Identify which cell holds the provided text, then report its (x, y) central coordinate. 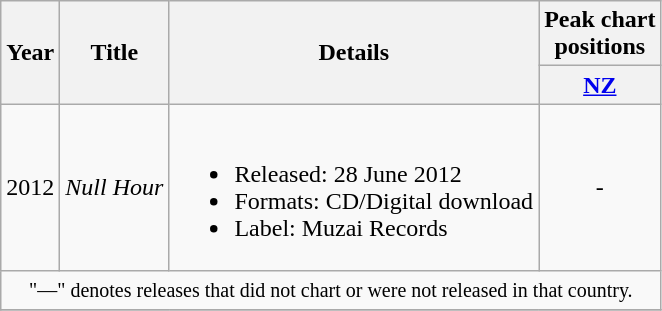
Title (114, 52)
Year (30, 52)
Peak chartpositions (600, 34)
NZ (600, 85)
Released: 28 June 2012Formats: CD/Digital downloadLabel: Muzai Records (354, 188)
- (600, 188)
2012 (30, 188)
Null Hour (114, 188)
Details (354, 52)
"—" denotes releases that did not chart or were not released in that country. (331, 290)
